Search for the cell housing the specified text and yield its [x, y] center coordinate. 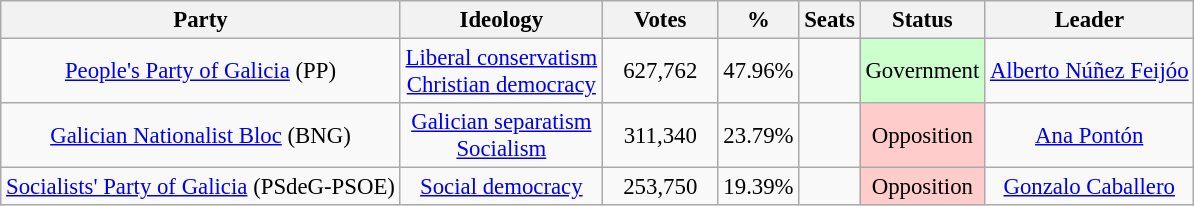
Status [922, 20]
Gonzalo Caballero [1090, 187]
Social democracy [501, 187]
Votes [660, 20]
Government [922, 72]
Leader [1090, 20]
311,340 [660, 136]
Alberto Núñez Feijóo [1090, 72]
Socialists' Party of Galicia (PSdeG-PSOE) [200, 187]
19.39% [758, 187]
Galician Nationalist Bloc (BNG) [200, 136]
People's Party of Galicia (PP) [200, 72]
627,762 [660, 72]
253,750 [660, 187]
% [758, 20]
23.79% [758, 136]
Ideology [501, 20]
Seats [830, 20]
Liberal conservatismChristian democracy [501, 72]
47.96% [758, 72]
Party [200, 20]
Ana Pontón [1090, 136]
Galician separatismSocialism [501, 136]
